Capture the cell that displays the provided text and extract its [x, y] central coordinate. 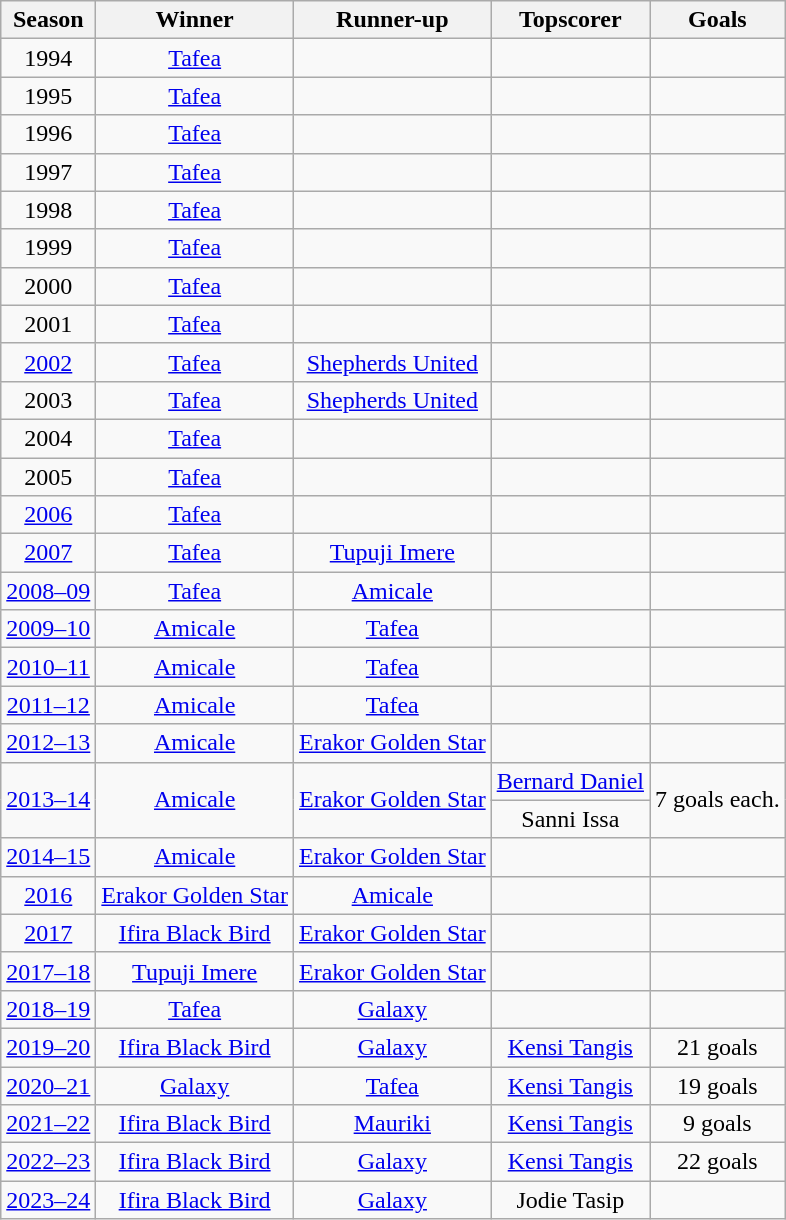
2012–13 [48, 743]
1994 [48, 58]
9 goals [718, 1124]
2019–20 [48, 1047]
19 goals [718, 1085]
2009–10 [48, 629]
2010–11 [48, 667]
2022–23 [48, 1162]
Jodie Tasip [570, 1200]
2016 [48, 895]
1998 [48, 210]
Topscorer [570, 20]
Goals [718, 20]
2004 [48, 438]
2011–12 [48, 705]
2005 [48, 477]
2001 [48, 324]
1997 [48, 172]
7 goals each. [718, 800]
2006 [48, 515]
2000 [48, 286]
2008–09 [48, 591]
2014–15 [48, 857]
2017–18 [48, 971]
1995 [48, 96]
2020–21 [48, 1085]
Bernard Daniel [570, 781]
2007 [48, 553]
Runner-up [392, 20]
2003 [48, 400]
1996 [48, 134]
22 goals [718, 1162]
2017 [48, 933]
Season [48, 20]
2013–14 [48, 800]
1999 [48, 248]
Sanni Issa [570, 819]
Winner [195, 20]
2023–24 [48, 1200]
2021–22 [48, 1124]
Mauriki [392, 1124]
2002 [48, 362]
21 goals [718, 1047]
2018–19 [48, 1009]
